Scan for the cell matching the given text and deliver its [x, y] coordinate at center. 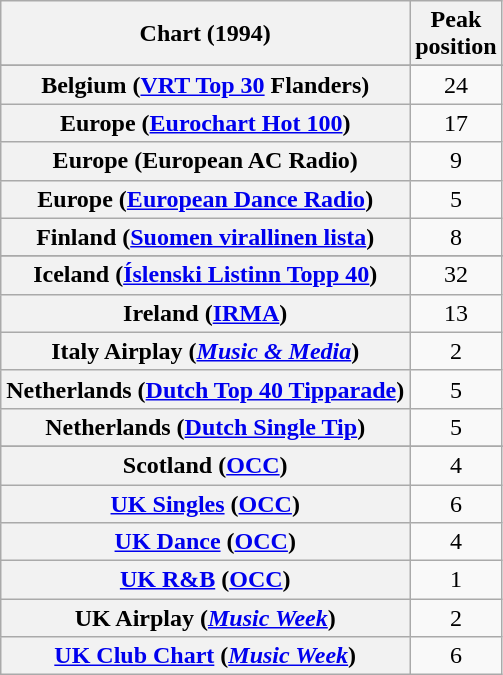
Peakposition [456, 34]
Europe (European Dance Radio) [206, 199]
Europe (European AC Radio) [206, 161]
13 [456, 313]
UK R&B (OCC) [206, 580]
UK Dance (OCC) [206, 542]
Italy Airplay (Music & Media) [206, 351]
17 [456, 123]
UK Club Chart (Music Week) [206, 656]
Europe (Eurochart Hot 100) [206, 123]
8 [456, 237]
UK Airplay (Music Week) [206, 618]
Belgium (VRT Top 30 Flanders) [206, 85]
UK Singles (OCC) [206, 503]
Ireland (IRMA) [206, 313]
Scotland (OCC) [206, 465]
Netherlands (Dutch Single Tip) [206, 427]
9 [456, 161]
Chart (1994) [206, 34]
32 [456, 275]
24 [456, 85]
Finland (Suomen virallinen lista) [206, 237]
1 [456, 580]
Netherlands (Dutch Top 40 Tipparade) [206, 389]
Iceland (Íslenski Listinn Topp 40) [206, 275]
